Pinpoint the cell where the given text exists, returning its [x, y] midpoint coordinate. 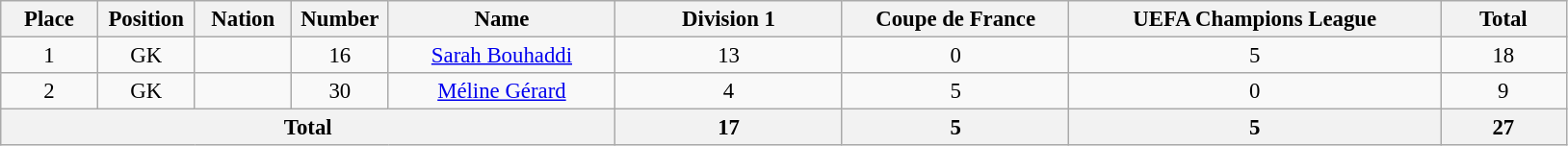
1 [50, 56]
Position [146, 19]
UEFA Champions League [1255, 19]
17 [729, 128]
Nation [243, 19]
9 [1504, 91]
4 [729, 91]
Méline Gérard [502, 91]
Sarah Bouhaddi [502, 56]
Place [50, 19]
Number [341, 19]
2 [50, 91]
Division 1 [729, 19]
27 [1504, 128]
Name [502, 19]
30 [341, 91]
16 [341, 56]
Coupe de France [955, 19]
13 [729, 56]
18 [1504, 56]
